Identify which cell holds the provided text, then report its [x, y] central coordinate. 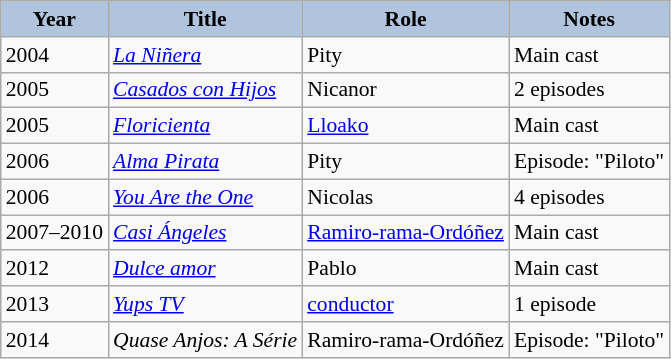
Yups TV [205, 304]
Pablo [406, 269]
Casi Ángeles [205, 233]
2013 [54, 304]
Floricienta [205, 126]
Casados con Hijos [205, 90]
Notes [589, 19]
conductor [406, 304]
Nicanor [406, 90]
You Are the One [205, 197]
Alma Pirata [205, 162]
1 episode [589, 304]
Year [54, 19]
La Niñera [205, 55]
2 episodes [589, 90]
2012 [54, 269]
2004 [54, 55]
2014 [54, 340]
2007–2010 [54, 233]
Nicolas [406, 197]
4 episodes [589, 197]
Lloako [406, 126]
Role [406, 19]
Quase Anjos: A Série [205, 340]
Dulce amor [205, 269]
Title [205, 19]
